Output the [x, y] coordinate of the center of the cell containing the given text.  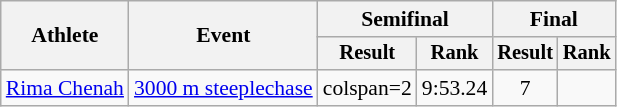
Final [554, 19]
Semifinal [406, 19]
Athlete [65, 36]
9:53.24 [454, 88]
7 [525, 88]
Event [224, 36]
Rima Chenah [65, 88]
3000 m steeplechase [224, 88]
colspan=2 [368, 88]
